Capture the cell that displays the provided text and extract its (x, y) central coordinate. 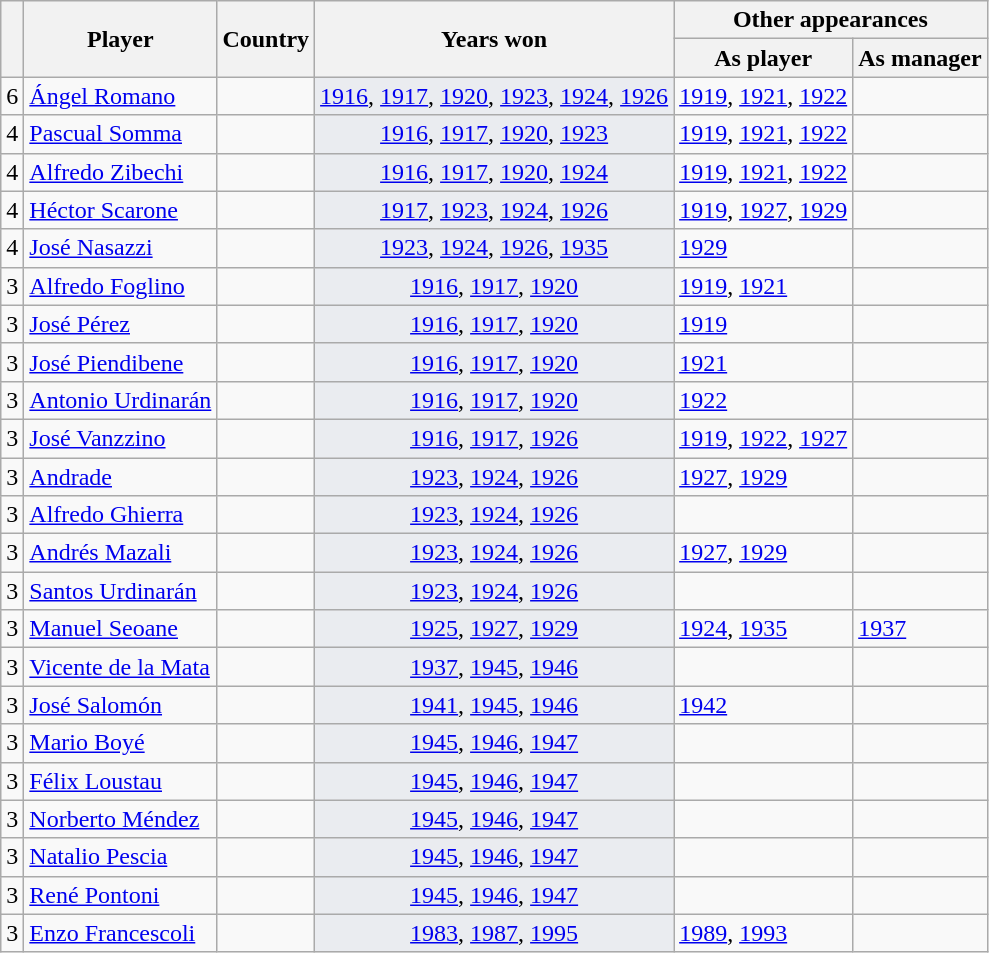
Héctor Scarone (120, 210)
Vicente de la Mata (120, 667)
Country (266, 39)
José Pérez (120, 324)
Player (120, 39)
Enzo Francescoli (120, 933)
1917, 1923, 1924, 1926 (494, 210)
1929 (764, 248)
Alfredo Foglino (120, 286)
José Vanzzino (120, 438)
1919, 1922, 1927 (764, 438)
José Nasazzi (120, 248)
Félix Loustau (120, 781)
1919, 1921 (764, 286)
As manager (920, 58)
1924, 1935 (764, 629)
José Piendibene (120, 362)
As player (764, 58)
1989, 1993 (764, 933)
Natalio Pescia (120, 857)
1916, 1917, 1920, 1924 (494, 172)
Antonio Urdinarán (120, 400)
Years won (494, 39)
1983, 1987, 1995 (494, 933)
1925, 1927, 1929 (494, 629)
1941, 1945, 1946 (494, 705)
1937, 1945, 1946 (494, 667)
1916, 1917, 1920, 1923 (494, 134)
1922 (764, 400)
José Salomón (120, 705)
Alfredo Ghierra (120, 515)
Alfredo Zibechi (120, 172)
Pascual Somma (120, 134)
Manuel Seoane (120, 629)
René Pontoni (120, 895)
Norberto Méndez (120, 819)
1923, 1924, 1926, 1935 (494, 248)
1916, 1917, 1920, 1923, 1924, 1926 (494, 96)
Santos Urdinarán (120, 591)
1919 (764, 324)
6 (12, 96)
1916, 1917, 1926 (494, 438)
1937 (920, 629)
Mario Boyé (120, 743)
1921 (764, 362)
Andrade (120, 477)
1942 (764, 705)
Andrés Mazali (120, 553)
1919, 1927, 1929 (764, 210)
Ángel Romano (120, 96)
Other appearances (830, 20)
